Detect which cell encompasses the target text, then output its [X, Y] center coordinate. 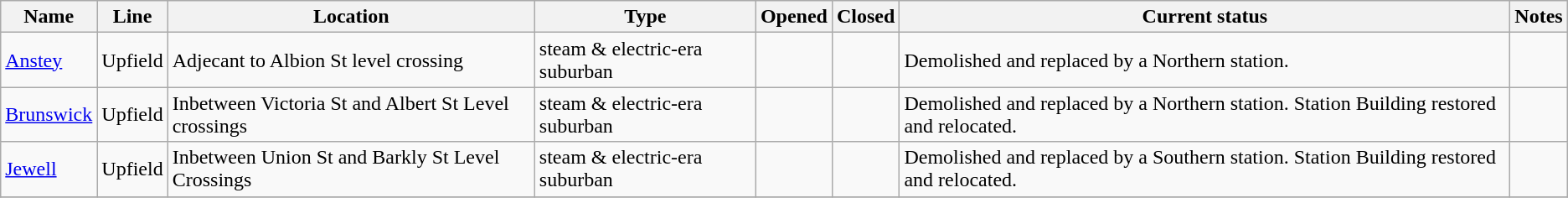
Jewell [49, 169]
Type [645, 17]
Line [132, 17]
Name [49, 17]
Demolished and replaced by a Northern station. [1204, 60]
Location [351, 17]
Anstey [49, 60]
Closed [865, 17]
Current status [1204, 17]
Opened [794, 17]
Notes [1539, 17]
Inbetween Victoria St and Albert St Level crossings [351, 114]
Demolished and replaced by a Southern station. Station Building restored and relocated. [1204, 169]
Inbetween Union St and Barkly St Level Crossings [351, 169]
Demolished and replaced by a Northern station. Station Building restored and relocated. [1204, 114]
Adjecant to Albion St level crossing [351, 60]
Brunswick [49, 114]
